Pinpoint the cell where the given text exists, returning its [x, y] midpoint coordinate. 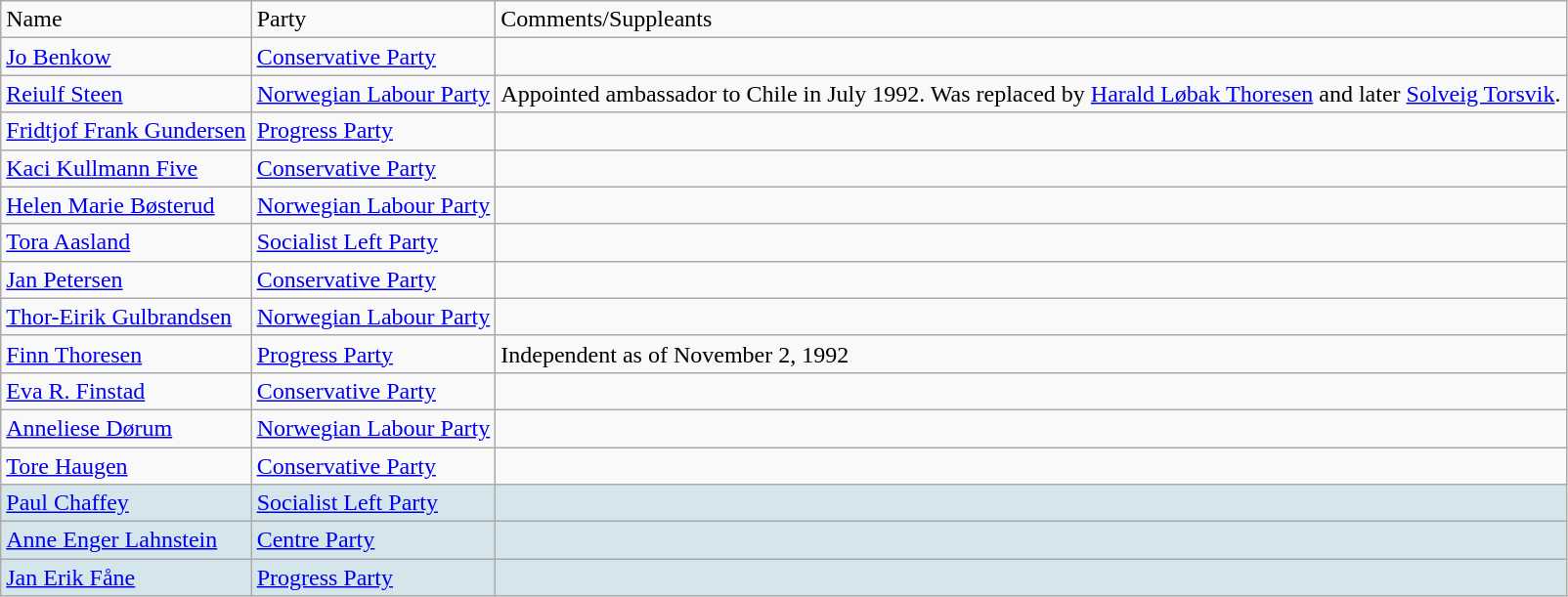
Tora Aasland [126, 242]
Eva R. Finstad [126, 391]
Appointed ambassador to Chile in July 1992. Was replaced by Harald Løbak Thoresen and later Solveig Torsvik. [1030, 94]
Anneliese Dørum [126, 428]
Tore Haugen [126, 466]
Comments/Suppleants [1030, 20]
Jo Benkow [126, 57]
Anne Enger Lahnstein [126, 540]
Reiulf Steen [126, 94]
Party [373, 20]
Centre Party [373, 540]
Thor-Eirik Gulbrandsen [126, 317]
Jan Erik Fåne [126, 577]
Kaci Kullmann Five [126, 168]
Finn Thoresen [126, 354]
Independent as of November 2, 1992 [1030, 354]
Name [126, 20]
Paul Chaffey [126, 503]
Helen Marie Bøsterud [126, 205]
Jan Petersen [126, 279]
Fridtjof Frank Gundersen [126, 131]
